Detect which cell encompasses the target text, then output its (x, y) center coordinate. 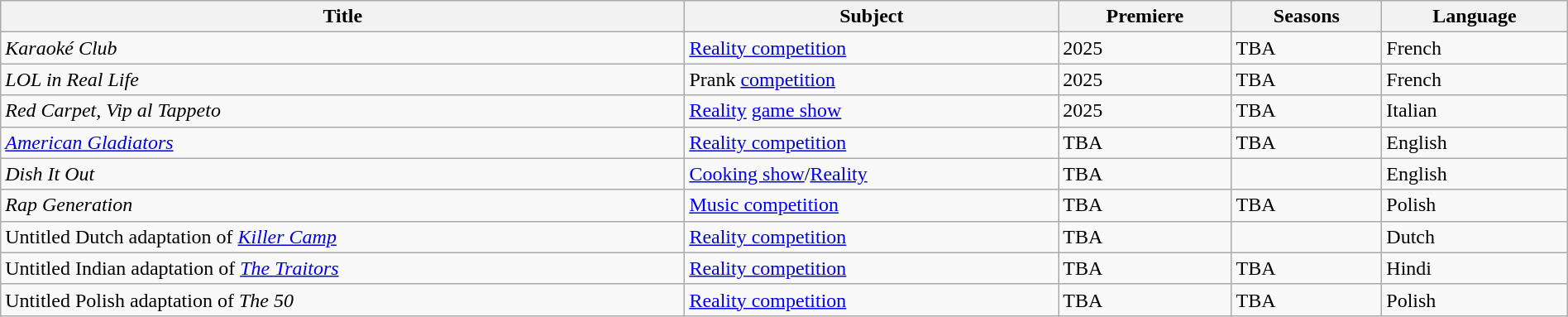
American Gladiators (342, 142)
Dutch (1475, 237)
Untitled Indian adaptation of The Traitors (342, 268)
Italian (1475, 111)
Language (1475, 17)
Music competition (872, 205)
Hindi (1475, 268)
Rap Generation (342, 205)
Untitled Polish adaptation of The 50 (342, 300)
Dish It Out (342, 174)
Prank competition (872, 79)
Red Carpet, Vip al Tappeto (342, 111)
Subject (872, 17)
Title (342, 17)
Seasons (1307, 17)
Cooking show/Reality (872, 174)
Premiere (1145, 17)
Karaoké Club (342, 48)
Untitled Dutch adaptation of Killer Camp (342, 237)
Reality game show (872, 111)
LOL in Real Life (342, 79)
